Determine the [X, Y] coordinate at the center of the cell enclosing the given text.  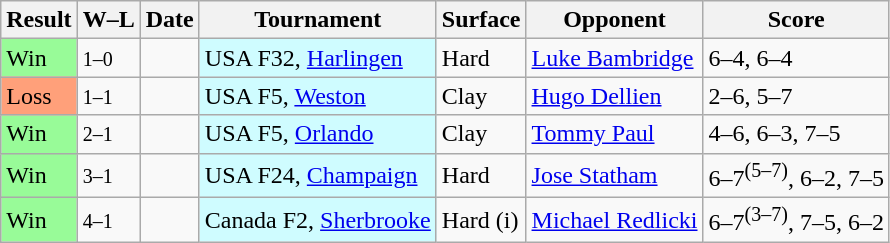
3–1 [108, 176]
W–L [108, 20]
Date [170, 20]
Hard (i) [481, 220]
4–6, 6–3, 7–5 [796, 134]
Surface [481, 20]
Michael Redlicki [614, 220]
6–7(3–7), 7–5, 6–2 [796, 220]
USA F5, Orlando [318, 134]
Loss [39, 96]
Score [796, 20]
Opponent [614, 20]
1–0 [108, 58]
USA F5, Weston [318, 96]
USA F24, Champaign [318, 176]
Hugo Dellien [614, 96]
2–6, 5–7 [796, 96]
Tommy Paul [614, 134]
4–1 [108, 220]
USA F32, Harlingen [318, 58]
6–7(5–7), 6–2, 7–5 [796, 176]
Result [39, 20]
2–1 [108, 134]
1–1 [108, 96]
6–4, 6–4 [796, 58]
Jose Statham [614, 176]
Canada F2, Sherbrooke [318, 220]
Tournament [318, 20]
Luke Bambridge [614, 58]
